Search for the cell housing the specified text and yield its (X, Y) center coordinate. 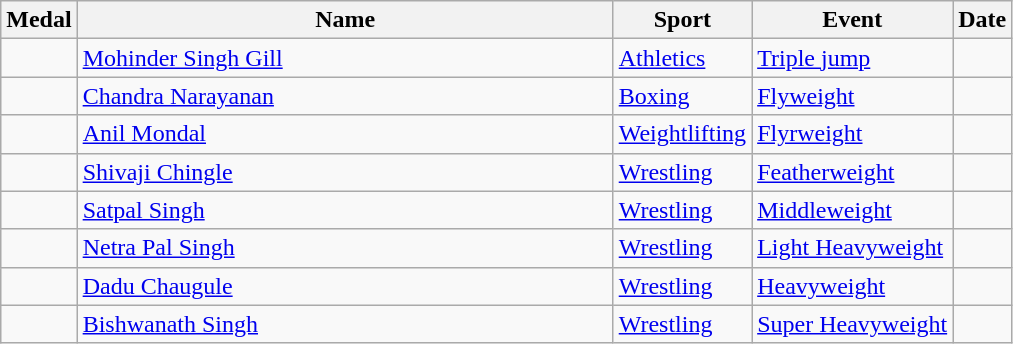
Athletics (682, 58)
Middleweight (852, 210)
Bishwanath Singh (345, 324)
Netra Pal Singh (345, 248)
Name (345, 20)
Event (852, 20)
Heavyweight (852, 286)
Super Heavyweight (852, 324)
Medal (39, 20)
Weightlifting (682, 134)
Chandra Narayanan (345, 96)
Boxing (682, 96)
Triple jump (852, 58)
Flyweight (852, 96)
Satpal Singh (345, 210)
Light Heavyweight (852, 248)
Shivaji Chingle (345, 172)
Mohinder Singh Gill (345, 58)
Flyrweight (852, 134)
Date (982, 20)
Anil Mondal (345, 134)
Featherweight (852, 172)
Dadu Chaugule (345, 286)
Sport (682, 20)
